Find where the given text appears and provide that cell's center as (X, Y) coordinate. 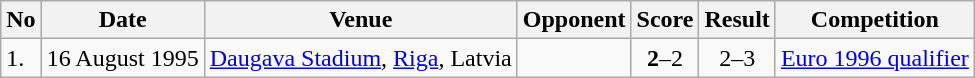
Opponent (574, 20)
No (21, 20)
Euro 1996 qualifier (874, 58)
Result (737, 20)
Daugava Stadium, Riga, Latvia (360, 58)
Venue (360, 20)
16 August 1995 (122, 58)
Competition (874, 20)
Date (122, 20)
Score (665, 20)
2–3 (737, 58)
1. (21, 58)
2–2 (665, 58)
